Find where the given text appears and provide that cell's center as [X, Y] coordinate. 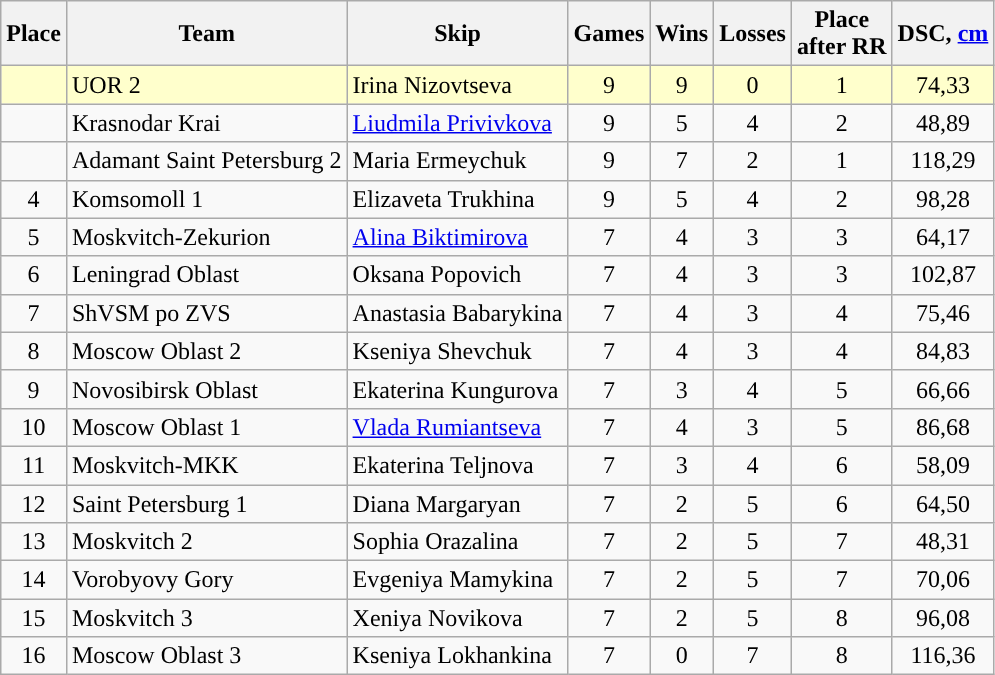
Maria Ermeychuk [458, 161]
DSC, cm [943, 34]
Moscow Oblast 1 [206, 427]
Oksana Popovich [458, 275]
Ekaterina Kungurova [458, 389]
Vorobyovy Gory [206, 580]
Evgeniya Mamykina [458, 580]
84,83 [943, 351]
66,66 [943, 389]
Elizaveta Trukhina [458, 199]
48,31 [943, 542]
Ekaterina Teljnova [458, 465]
Placeafter RR [842, 34]
96,08 [943, 618]
Komsomoll 1 [206, 199]
12 [34, 503]
98,28 [943, 199]
10 [34, 427]
Irina Nizovtseva [458, 85]
UOR 2 [206, 85]
Xeniya Novikova [458, 618]
Adamant Saint Petersburg 2 [206, 161]
Alina Biktimirova [458, 237]
86,68 [943, 427]
Place [34, 34]
118,29 [943, 161]
Skip [458, 34]
Moskvitch 3 [206, 618]
Moscow Oblast 3 [206, 656]
Sophia Orazalina [458, 542]
64,50 [943, 503]
Vlada Rumiantseva [458, 427]
ShVSM po ZVS [206, 313]
Moskvitch-Zekurion [206, 237]
75,46 [943, 313]
Moskvitch-MKK [206, 465]
Anastasia Babarykina [458, 313]
116,36 [943, 656]
Team [206, 34]
Krasnodar Krai [206, 123]
Novosibirsk Oblast [206, 389]
15 [34, 618]
Wins [682, 34]
16 [34, 656]
Losses [753, 34]
13 [34, 542]
11 [34, 465]
Kseniya Lokhankina [458, 656]
70,06 [943, 580]
Moskvitch 2 [206, 542]
Liudmila Privivkova [458, 123]
102,87 [943, 275]
Kseniya Shevchuk [458, 351]
Saint Petersburg 1 [206, 503]
14 [34, 580]
64,17 [943, 237]
74,33 [943, 85]
58,09 [943, 465]
Diana Margaryan [458, 503]
Games [609, 34]
Leningrad Oblast [206, 275]
48,89 [943, 123]
Moscow Oblast 2 [206, 351]
